Scan for the cell matching the given text and deliver its [x, y] coordinate at center. 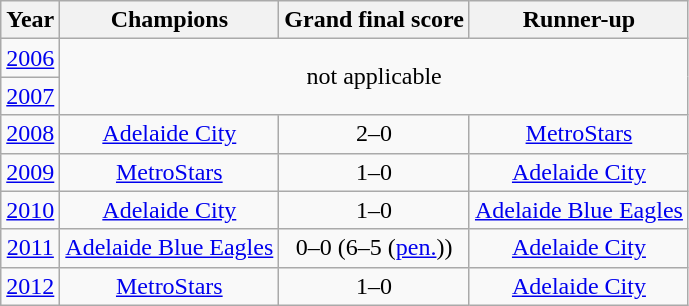
Grand final score [374, 20]
Champions [170, 20]
2006 [30, 58]
2008 [30, 134]
2007 [30, 96]
0–0 (6–5 (pen.)) [374, 248]
Runner-up [578, 20]
2–0 [374, 134]
2011 [30, 248]
not applicable [374, 77]
Year [30, 20]
2009 [30, 172]
2012 [30, 286]
2010 [30, 210]
